Output the (X, Y) coordinate of the center of the cell containing the given text.  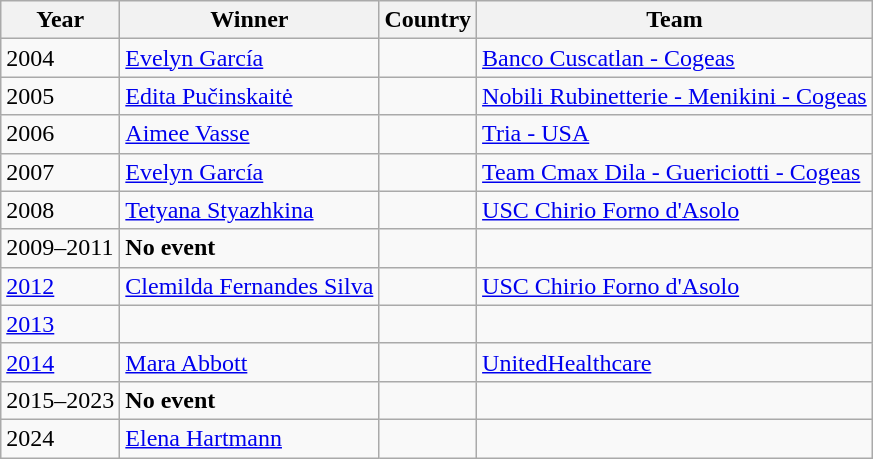
Tria - USA (675, 134)
Aimee Vasse (250, 134)
Edita Pučinskaitė (250, 96)
Banco Cuscatlan - Cogeas (675, 58)
2014 (60, 362)
Year (60, 20)
Nobili Rubinetterie - Menikini - Cogeas (675, 96)
Elena Hartmann (250, 438)
2024 (60, 438)
UnitedHealthcare (675, 362)
Team Cmax Dila - Guericiotti - Cogeas (675, 172)
2013 (60, 324)
2005 (60, 96)
2006 (60, 134)
2012 (60, 286)
2007 (60, 172)
2008 (60, 210)
Team (675, 20)
Country (428, 20)
Mara Abbott (250, 362)
Tetyana Styazhkina (250, 210)
Clemilda Fernandes Silva (250, 286)
2004 (60, 58)
2009–2011 (60, 248)
Winner (250, 20)
2015–2023 (60, 400)
